Capture the cell that displays the provided text and extract its (x, y) central coordinate. 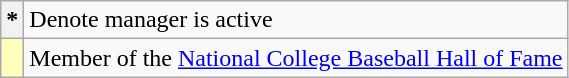
Member of the National College Baseball Hall of Fame (296, 58)
* (12, 20)
Denote manager is active (296, 20)
